Provide the (X, Y) coordinate of the cell's center where the given text is located.  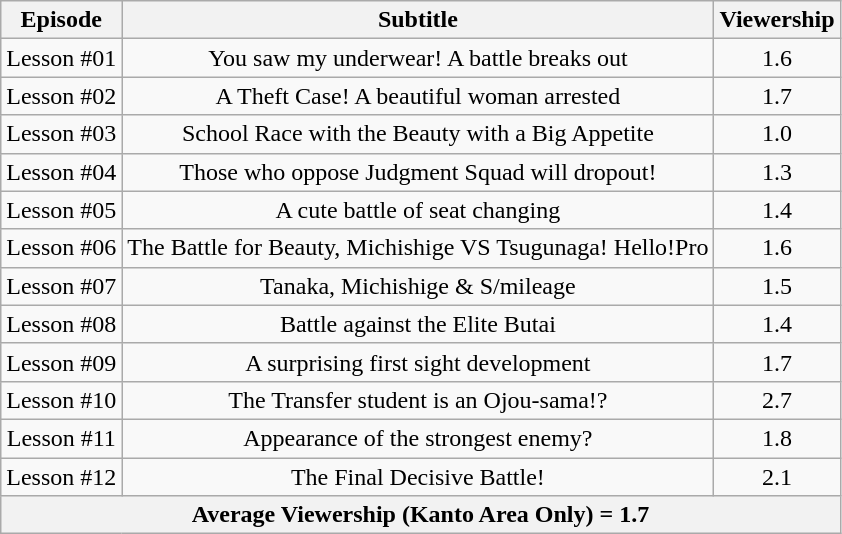
Lesson #03 (62, 134)
1.8 (777, 438)
Lesson #11 (62, 438)
The Transfer student is an Ojou-sama!? (418, 400)
A surprising first sight development (418, 362)
Subtitle (418, 20)
Average Viewership (Kanto Area Only) = 1.7 (420, 515)
Lesson #07 (62, 286)
Battle against the Elite Butai (418, 324)
2.1 (777, 477)
Lesson #06 (62, 248)
A cute battle of seat changing (418, 210)
Viewership (777, 20)
Those who oppose Judgment Squad will dropout! (418, 172)
The Battle for Beauty, Michishige VS Tsugunaga! Hello!Pro (418, 248)
School Race with the Beauty with a Big Appetite (418, 134)
Episode (62, 20)
A Theft Case! A beautiful woman arrested (418, 96)
Lesson #02 (62, 96)
Lesson #10 (62, 400)
Lesson #09 (62, 362)
You saw my underwear! A battle breaks out (418, 58)
1.3 (777, 172)
Tanaka, Michishige & S/mileage (418, 286)
1.5 (777, 286)
2.7 (777, 400)
Lesson #12 (62, 477)
Lesson #08 (62, 324)
Lesson #05 (62, 210)
Appearance of the strongest enemy? (418, 438)
Lesson #01 (62, 58)
The Final Decisive Battle! (418, 477)
Lesson #04 (62, 172)
1.0 (777, 134)
